Determine the [X, Y] coordinate at the center of the cell enclosing the given text.  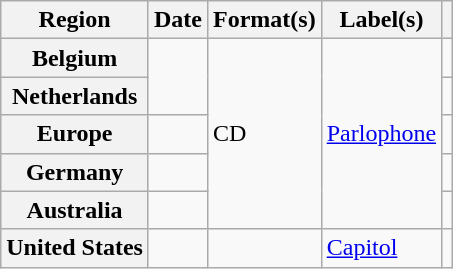
Belgium [75, 58]
Capitol [381, 248]
Europe [75, 134]
Netherlands [75, 96]
Label(s) [381, 20]
United States [75, 248]
CD [265, 134]
Format(s) [265, 20]
Region [75, 20]
Parlophone [381, 134]
Australia [75, 210]
Date [178, 20]
Germany [75, 172]
